Scan for the cell matching the given text and deliver its (X, Y) coordinate at center. 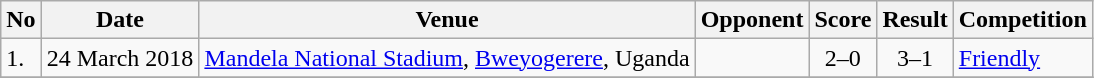
No (21, 20)
Opponent (752, 20)
Venue (447, 20)
1. (21, 58)
Result (915, 20)
Score (843, 20)
24 March 2018 (120, 58)
Mandela National Stadium, Bweyogerere, Uganda (447, 58)
Competition (1022, 20)
3–1 (915, 58)
Date (120, 20)
Friendly (1022, 58)
2–0 (843, 58)
